Return [x, y] of the center of cell containing provided text 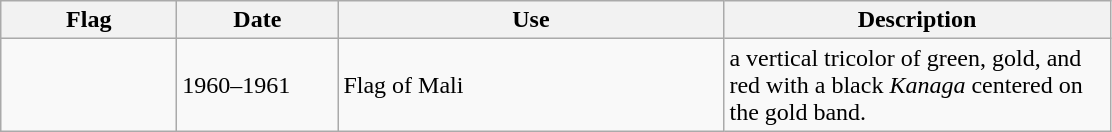
Flag [89, 20]
a vertical tricolor of green, gold, and red with a black Kanaga centered on the gold band. [917, 85]
Use [531, 20]
1960–1961 [258, 85]
Description [917, 20]
Date [258, 20]
Flag of Mali [531, 85]
